Find where the given text appears and provide that cell's center as (X, Y) coordinate. 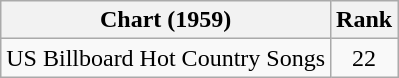
Chart (1959) (166, 20)
22 (364, 58)
Rank (364, 20)
US Billboard Hot Country Songs (166, 58)
